Detect which cell encompasses the target text, then output its [x, y] center coordinate. 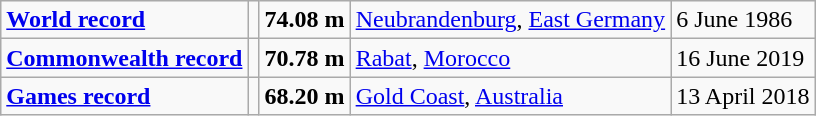
16 June 2019 [743, 58]
Commonwealth record [124, 58]
6 June 1986 [743, 20]
68.20 m [304, 96]
13 April 2018 [743, 96]
Neubrandenburg, East Germany [510, 20]
Gold Coast, Australia [510, 96]
70.78 m [304, 58]
Games record [124, 96]
Rabat, Morocco [510, 58]
World record [124, 20]
74.08 m [304, 20]
